Identify which cell holds the provided text, then report its [X, Y] central coordinate. 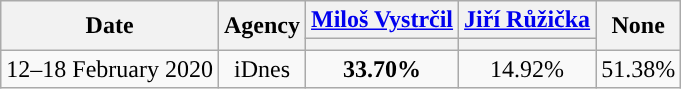
33.70% [382, 69]
14.92% [528, 69]
Date [110, 26]
51.38% [638, 69]
iDnes [262, 69]
Miloš Vystrčil [382, 20]
Jiří Růžička [528, 20]
12–18 February 2020 [110, 69]
None [638, 26]
Agency [262, 26]
